Determine the [X, Y] coordinate at the center of the cell enclosing the given text.  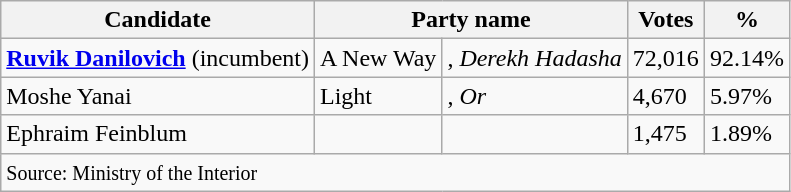
Candidate [158, 20]
4,670 [666, 96]
Ephraim Feinblum [158, 134]
Ruvik Danilovich (incumbent) [158, 58]
% [746, 20]
92.14% [746, 58]
, Derekh Hadasha [534, 58]
1.89% [746, 134]
A New Way [378, 58]
1,475 [666, 134]
72,016 [666, 58]
Moshe Yanai [158, 96]
5.97% [746, 96]
Party name [472, 20]
Votes [666, 20]
Light [378, 96]
Source: Ministry of the Interior [396, 172]
, Or [534, 96]
